Scan for the cell matching the given text and deliver its (X, Y) coordinate at center. 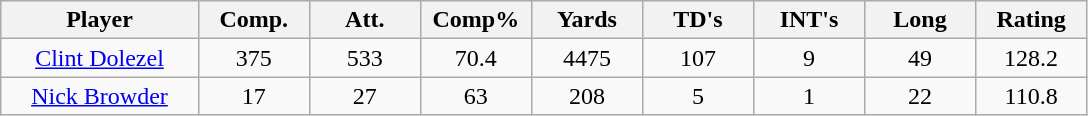
9 (808, 58)
Long (920, 20)
Nick Browder (100, 96)
110.8 (1032, 96)
27 (364, 96)
Comp. (254, 20)
63 (476, 96)
Rating (1032, 20)
Clint Dolezel (100, 58)
375 (254, 58)
4475 (586, 58)
128.2 (1032, 58)
Player (100, 20)
49 (920, 58)
22 (920, 96)
TD's (698, 20)
Comp% (476, 20)
5 (698, 96)
17 (254, 96)
70.4 (476, 58)
1 (808, 96)
533 (364, 58)
208 (586, 96)
Yards (586, 20)
Att. (364, 20)
107 (698, 58)
INT's (808, 20)
